Extract the (X, Y) coordinate from the center of the cell holding the provided text.  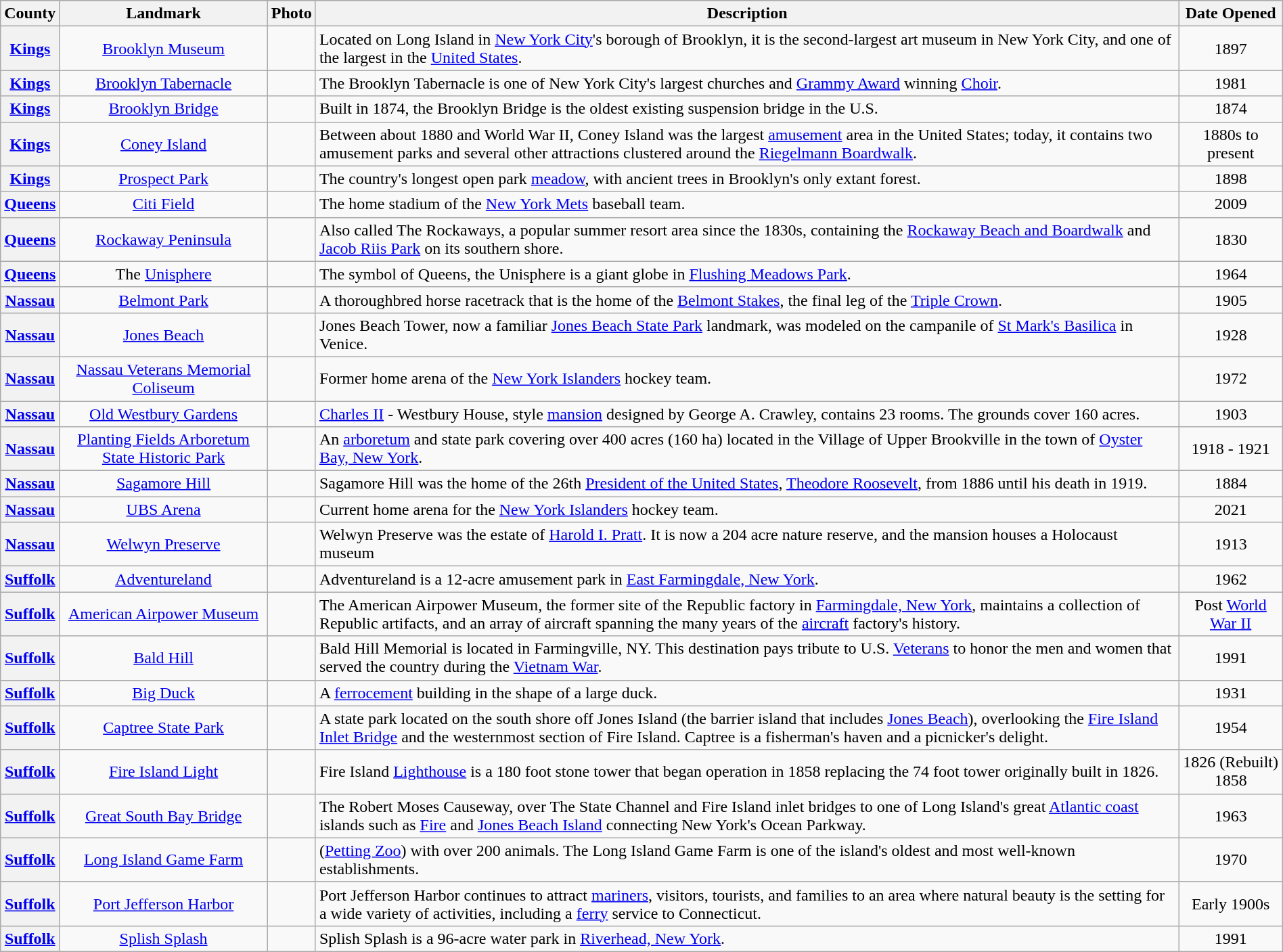
Planting Fields Arboretum State Historic Park (164, 449)
UBS Arena (164, 509)
Sagamore Hill (164, 484)
2009 (1230, 204)
Sagamore Hill was the home of the 26th President of the United States, Theodore Roosevelt, from 1886 until his death in 1919. (747, 484)
1928 (1230, 334)
1884 (1230, 484)
Welwyn Preserve was the estate of Harold I. Pratt. It is now a 204 acre nature reserve, and the mansion houses a Holocaust museum (747, 544)
1963 (1230, 816)
An arboretum and state park covering over 400 acres (160 ha) located in the Village of Upper Brookville in the town of Oyster Bay, New York. (747, 449)
A ferrocement building in the shape of a large duck. (747, 693)
Former home arena of the New York Islanders hockey team. (747, 379)
Old Westbury Gardens (164, 413)
Bald Hill (164, 658)
The Brooklyn Tabernacle is one of New York City's largest churches and Grammy Award winning Choir. (747, 83)
A thoroughbred horse racetrack that is the home of the Belmont Stakes, the final leg of the Triple Crown. (747, 300)
Belmont Park (164, 300)
Citi Field (164, 204)
1880s to present (1230, 143)
1918 - 1921 (1230, 449)
1954 (1230, 728)
Photo (291, 14)
Welwyn Preserve (164, 544)
1898 (1230, 179)
Fire Island Lighthouse is a 180 foot stone tower that began operation in 1858 replacing the 74 foot tower originally built in 1826. (747, 771)
Great South Bay Bridge (164, 816)
Splish Splash is a 96-acre water park in Riverhead, New York. (747, 938)
Landmark (164, 14)
Adventureland (164, 579)
2021 (1230, 509)
County (30, 14)
Brooklyn Bridge (164, 109)
Current home arena for the New York Islanders hockey team. (747, 509)
1913 (1230, 544)
1964 (1230, 274)
Fire Island Light (164, 771)
1972 (1230, 379)
Nassau Veterans Memorial Coliseum (164, 379)
Captree State Park (164, 728)
1981 (1230, 83)
American Airpower Museum (164, 614)
1962 (1230, 579)
Date Opened (1230, 14)
The Unisphere (164, 274)
Adventureland is a 12-acre amusement park in East Farmingdale, New York. (747, 579)
1970 (1230, 859)
Splish Splash (164, 938)
1897 (1230, 49)
Description (747, 14)
Jones Beach (164, 334)
Rockaway Peninsula (164, 240)
1830 (1230, 240)
Jones Beach Tower, now a familiar Jones Beach State Park landmark, was modeled on the campanile of St Mark's Basilica in Venice. (747, 334)
Post World War II (1230, 614)
Port Jefferson Harbor (164, 904)
Built in 1874, the Brooklyn Bridge is the oldest existing suspension bridge in the U.S. (747, 109)
Coney Island (164, 143)
Early 1900s (1230, 904)
1826 (Rebuilt) 1858 (1230, 771)
The symbol of Queens, the Unisphere is a giant globe in Flushing Meadows Park. (747, 274)
1931 (1230, 693)
(Petting Zoo) with over 200 animals. The Long Island Game Farm is one of the island's oldest and most well-known establishments. (747, 859)
The country's longest open park meadow, with ancient trees in Brooklyn's only extant forest. (747, 179)
1903 (1230, 413)
Prospect Park (164, 179)
Brooklyn Museum (164, 49)
1874 (1230, 109)
Long Island Game Farm (164, 859)
The home stadium of the New York Mets baseball team. (747, 204)
Brooklyn Tabernacle (164, 83)
1905 (1230, 300)
Charles II - Westbury House, style mansion designed by George A. Crawley, contains 23 rooms. The grounds cover 160 acres. (747, 413)
Big Duck (164, 693)
